Extract the [X, Y] coordinate from the center of the cell holding the provided text.  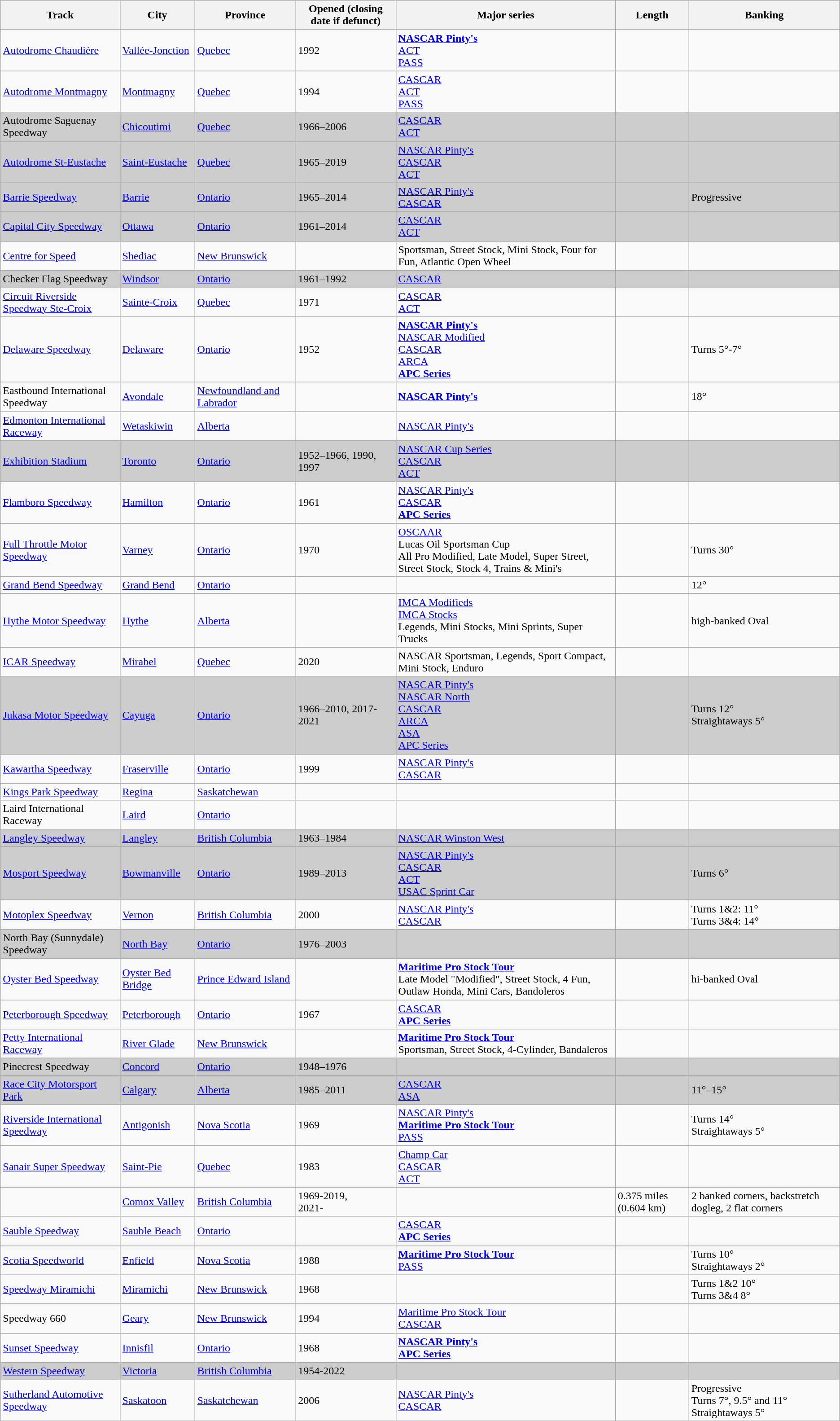
ProgressiveTurns 7°, 9.5° and 11°Straightaways 5° [764, 1400]
2006 [346, 1400]
NASCAR Pinty'sCASCARACT [505, 162]
Full Throttle Motor Speedway [60, 550]
Maritime Pro Stock TourSportsman, Street Stock, 4-Cylinder, Bandaleros [505, 1044]
1969-2019,2021- [346, 1202]
1985–2011 [346, 1090]
Circuit Riverside Speedway Ste-Croix [60, 302]
Langley [157, 838]
Mosport Speedway [60, 873]
Sauble Speedway [60, 1231]
Sunset Speedway [60, 1347]
NASCAR Sportsman, Legends, Sport Compact, Mini Stock, Enduro [505, 662]
1969 [346, 1125]
1948–1976 [346, 1067]
NASCAR Pinty'sNASCAR ModifiedCASCARARCAAPC Series [505, 349]
ICAR Speedway [60, 662]
Peterborough Speedway [60, 1014]
1992 [346, 50]
Vallée-Jonction [157, 50]
0.375 miles (0.604 km) [652, 1202]
Turns 1&2 10°Turns 3&4 8° [764, 1289]
North Bay [157, 943]
Speedway 660 [60, 1319]
Chicoutimi [157, 127]
Western Speedway [60, 1371]
Turns 12°Straightaways 5° [764, 715]
Oyster Bed Bridge [157, 979]
Saint-Pie [157, 1167]
NASCAR Pinty'sACTPASS [505, 50]
Shediac [157, 256]
Laird [157, 815]
1954-2022 [346, 1371]
Avondale [157, 397]
Varney [157, 550]
12° [764, 585]
Turns 30° [764, 550]
Scotia Speedworld [60, 1260]
Laird International Raceway [60, 815]
1967 [346, 1014]
Newfoundland and Labrador [245, 397]
Progressive [764, 197]
1976–2003 [346, 943]
Langley Speedway [60, 838]
Hythe Motor Speedway [60, 620]
Checker Flag Speedway [60, 279]
Kings Park Speedway [60, 792]
Windsor [157, 279]
City [157, 15]
1961 [346, 503]
Opened (closing date if defunct) [346, 15]
NASCAR Pinty'sMaritime Pro Stock TourPASS [505, 1125]
high-banked Oval [764, 620]
Major series [505, 15]
Sutherland Automotive Speedway [60, 1400]
Delaware [157, 349]
Regina [157, 792]
Cayuga [157, 715]
NASCAR Pinty'sAPC Series [505, 1347]
Turns 1&2: 11°Turns 3&4: 14° [764, 915]
1966–2010, 2017-2021 [346, 715]
Montmagny [157, 92]
Bowmanville [157, 873]
Comox Valley [157, 1202]
hi-banked Oval [764, 979]
Length [652, 15]
Delaware Speedway [60, 349]
NASCAR Winston West [505, 838]
Barrie [157, 197]
Vernon [157, 915]
Wetaskiwin [157, 425]
Geary [157, 1319]
Prince Edward Island [245, 979]
Enfield [157, 1260]
NASCAR Pinty'sCASCARAPC Series [505, 503]
OSCAARLucas Oil Sportsman CupAll Pro Modified, Late Model, Super Street, Street Stock, Stock 4, Trains & Mini's [505, 550]
NASCAR Cup SeriesCASCARACT [505, 461]
2000 [346, 915]
Victoria [157, 1371]
Turns 6° [764, 873]
1966–2006 [346, 127]
1988 [346, 1260]
Riverside International Speedway [60, 1125]
Ottawa [157, 226]
Mirabel [157, 662]
Innisfil [157, 1347]
Autodrome Chaudière [60, 50]
Hamilton [157, 503]
Concord [157, 1067]
CASCARACTPASS [505, 92]
Hythe [157, 620]
Banking [764, 15]
Sainte-Croix [157, 302]
1952–1966, 1990, 1997 [346, 461]
Fraserville [157, 768]
Sauble Beach [157, 1231]
Race City Motorsport Park [60, 1090]
North Bay (Sunnydale) Speedway [60, 943]
18° [764, 397]
NASCAR Pinty'sNASCAR NorthCASCARARCAASAAPC Series [505, 715]
1989–2013 [346, 873]
Calgary [157, 1090]
2 banked corners, backstretch dogleg, 2 flat corners [764, 1202]
Petty International Raceway [60, 1044]
Saint-Eustache [157, 162]
Grand Bend Speedway [60, 585]
1983 [346, 1167]
Autodrome Saguenay Speedway [60, 127]
Barrie Speedway [60, 197]
Sportsman, Street Stock, Mini Stock, Four for Fun, Atlantic Open Wheel [505, 256]
Maritime Pro Stock TourLate Model "Modified", Street Stock, 4 Fun, Outlaw Honda, Mini Cars, Bandoleros [505, 979]
Turns 10°Straightaways 2° [764, 1260]
Champ CarCASCARACT [505, 1167]
Flamboro Speedway [60, 503]
Maritime Pro Stock TourPASS [505, 1260]
1999 [346, 768]
Miramichi [157, 1289]
Turns 5°-7° [764, 349]
1963–1984 [346, 838]
Kawartha Speedway [60, 768]
11°–15° [764, 1090]
Antigonish [157, 1125]
Edmonton International Raceway [60, 425]
Maritime Pro Stock TourCASCAR [505, 1319]
Track [60, 15]
1961–2014 [346, 226]
Capital City Speedway [60, 226]
Motoplex Speedway [60, 915]
1965–2019 [346, 162]
Exhibition Stadium [60, 461]
Speedway Miramichi [60, 1289]
Grand Bend [157, 585]
River Glade [157, 1044]
CASCAR [505, 279]
Turns 14°Straightaways 5° [764, 1125]
Autodrome Montmagny [60, 92]
Toronto [157, 461]
Saskatoon [157, 1400]
1952 [346, 349]
Eastbound International Speedway [60, 397]
1971 [346, 302]
IMCA ModifiedsIMCA StocksLegends, Mini Stocks, Mini Sprints, Super Trucks [505, 620]
Pinecrest Speedway [60, 1067]
1965–2014 [346, 197]
Province [245, 15]
Autodrome St-Eustache [60, 162]
Sanair Super Speedway [60, 1167]
Jukasa Motor Speedway [60, 715]
Centre for Speed [60, 256]
CASCARASA [505, 1090]
1961–1992 [346, 279]
2020 [346, 662]
NASCAR Pinty'sCASCARACTUSAC Sprint Car [505, 873]
Peterborough [157, 1014]
Oyster Bed Speedway [60, 979]
1970 [346, 550]
